Return the (X, Y) coordinate for the center point of the cell that contains the specified text.  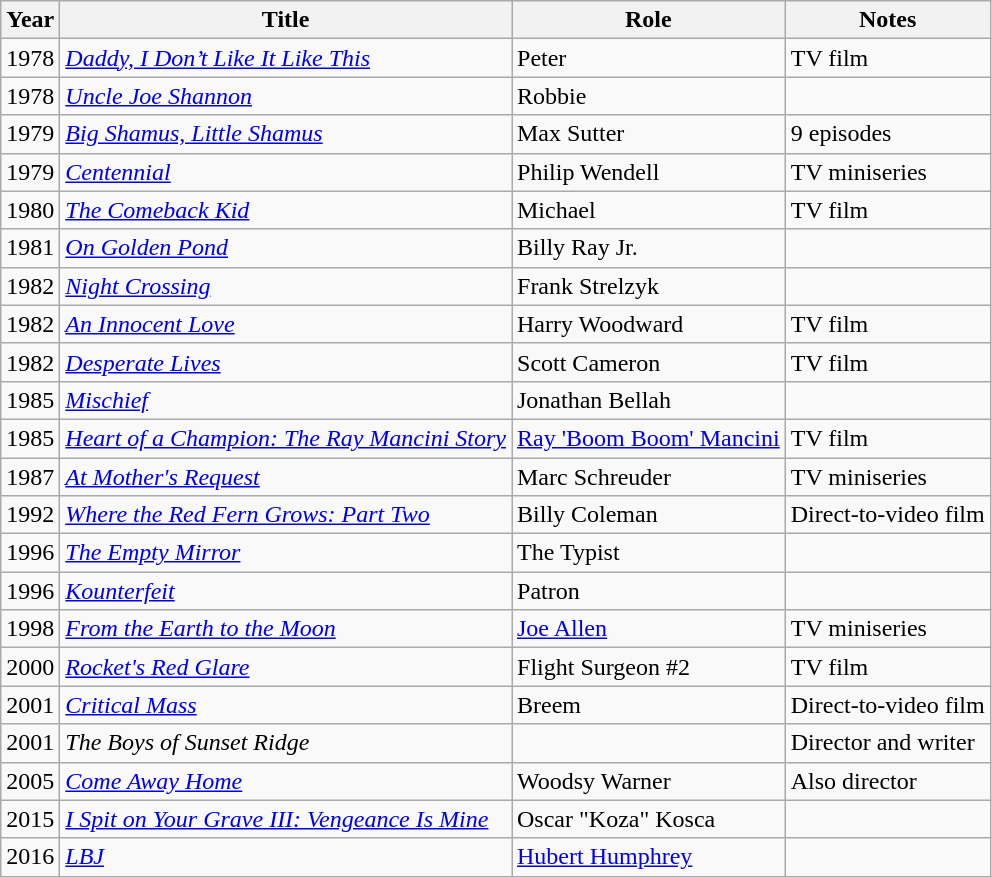
Patron (649, 591)
2015 (30, 819)
Where the Red Fern Grows: Part Two (286, 515)
The Boys of Sunset Ridge (286, 743)
Role (649, 20)
Centennial (286, 172)
Title (286, 20)
Joe Allen (649, 629)
Robbie (649, 96)
Harry Woodward (649, 324)
Notes (888, 20)
1998 (30, 629)
Year (30, 20)
Philip Wendell (649, 172)
2016 (30, 857)
1980 (30, 210)
Marc Schreuder (649, 477)
At Mother's Request (286, 477)
On Golden Pond (286, 248)
From the Earth to the Moon (286, 629)
The Comeback Kid (286, 210)
Uncle Joe Shannon (286, 96)
Breem (649, 705)
9 episodes (888, 134)
Peter (649, 58)
An Innocent Love (286, 324)
Director and writer (888, 743)
Big Shamus, Little Shamus (286, 134)
Hubert Humphrey (649, 857)
Frank Strelzyk (649, 286)
Mischief (286, 400)
Come Away Home (286, 781)
2000 (30, 667)
The Empty Mirror (286, 553)
Michael (649, 210)
I Spit on Your Grave III: Vengeance Is Mine (286, 819)
Night Crossing (286, 286)
Rocket's Red Glare (286, 667)
The Typist (649, 553)
LBJ (286, 857)
Woodsy Warner (649, 781)
Flight Surgeon #2 (649, 667)
Billy Coleman (649, 515)
2005 (30, 781)
1981 (30, 248)
Ray 'Boom Boom' Mancini (649, 438)
1987 (30, 477)
Daddy, I Don’t Like It Like This (286, 58)
Oscar "Koza" Kosca (649, 819)
Billy Ray Jr. (649, 248)
Heart of a Champion: The Ray Mancini Story (286, 438)
Desperate Lives (286, 362)
Critical Mass (286, 705)
Kounterfeit (286, 591)
Max Sutter (649, 134)
Scott Cameron (649, 362)
1992 (30, 515)
Jonathan Bellah (649, 400)
Also director (888, 781)
